Extract the (x, y) coordinate from the center of the cell holding the provided text.  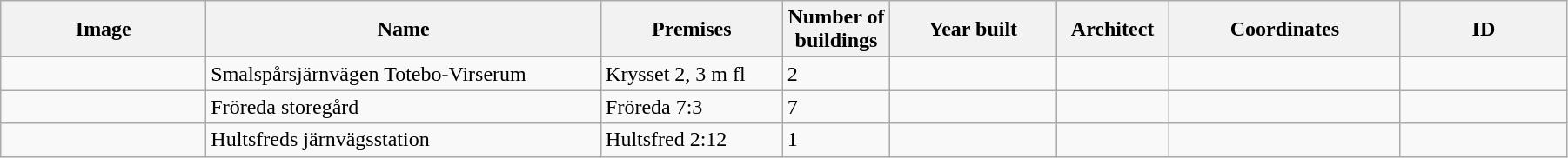
Image (104, 30)
Krysset 2, 3 m fl (693, 74)
2 (836, 74)
7 (836, 107)
Coordinates (1284, 30)
ID (1483, 30)
1 (836, 140)
Smalspårsjärnvägen Totebo-Virserum (404, 74)
Number ofbuildings (836, 30)
Premises (693, 30)
Hultsfred 2:12 (693, 140)
Hultsfreds järnvägsstation (404, 140)
Year built (973, 30)
Name (404, 30)
Fröreda storegård (404, 107)
Architect (1113, 30)
Fröreda 7:3 (693, 107)
